Locate the cell with the specified text and output its (X, Y) center coordinate. 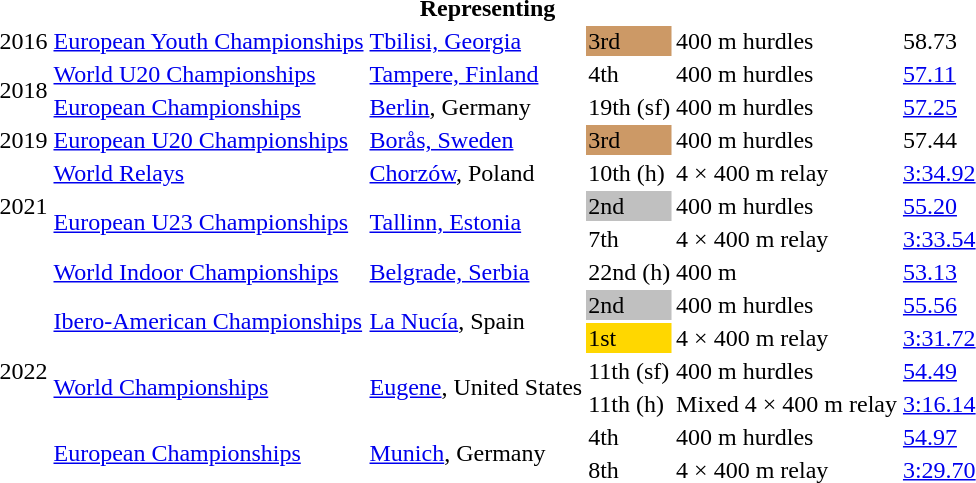
11th (sf) (630, 371)
7th (630, 239)
European U20 Championships (208, 140)
Belgrade, Serbia (476, 272)
Mixed 4 × 400 m relay (787, 404)
11th (h) (630, 404)
European Championships (208, 107)
Chorzów, Poland (476, 173)
Borås, Sweden (476, 140)
10th (h) (630, 173)
1st (630, 338)
22nd (h) (630, 272)
World U20 Championships (208, 74)
World Relays (208, 173)
Eugene, United States (476, 388)
Tbilisi, Georgia (476, 41)
La Nucía, Spain (476, 322)
19th (sf) (630, 107)
Tallinn, Estonia (476, 222)
400 m (787, 272)
European Youth Championships (208, 41)
World Championships (208, 388)
Berlin, Germany (476, 107)
European U23 Championships (208, 222)
Tampere, Finland (476, 74)
Ibero-American Championships (208, 322)
World Indoor Championships (208, 272)
